Output the (x, y) coordinate of the center of the cell containing the given text.  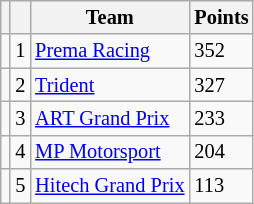
2 (20, 85)
Trident (110, 85)
1 (20, 51)
327 (221, 85)
352 (221, 51)
204 (221, 152)
113 (221, 186)
Team (110, 17)
5 (20, 186)
ART Grand Prix (110, 118)
Hitech Grand Prix (110, 186)
MP Motorsport (110, 152)
3 (20, 118)
233 (221, 118)
Prema Racing (110, 51)
Points (221, 17)
4 (20, 152)
